Determine the [X, Y] coordinate at the center of the cell enclosing the given text.  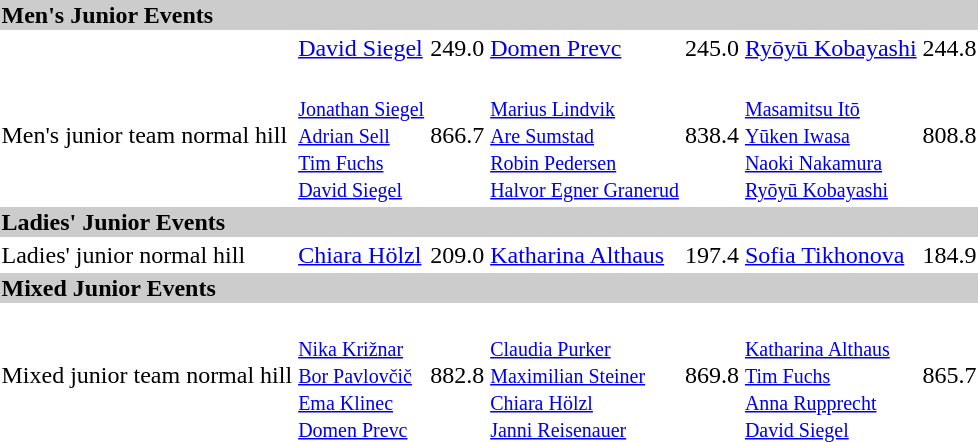
Sofia Tikhonova [830, 255]
Domen Prevc [585, 48]
Chiara Hölzl [362, 255]
197.4 [712, 255]
Marius LindvikAre SumstadRobin PedersenHalvor Egner Granerud [585, 135]
Men's Junior Events [489, 15]
249.0 [458, 48]
Jonathan SiegelAdrian SellTim FuchsDavid Siegel [362, 135]
866.7 [458, 135]
Men's junior team normal hill [147, 135]
Katharina Althaus [585, 255]
Masamitsu ItōYūken IwasaNaoki NakamuraRyōyū Kobayashi [830, 135]
184.9 [950, 255]
244.8 [950, 48]
245.0 [712, 48]
209.0 [458, 255]
808.8 [950, 135]
Mixed Junior Events [489, 288]
838.4 [712, 135]
Ryōyū Kobayashi [830, 48]
David Siegel [362, 48]
Ladies' Junior Events [489, 222]
Ladies' junior normal hill [147, 255]
